Determine the (x, y) coordinate at the center of the cell enclosing the given text.  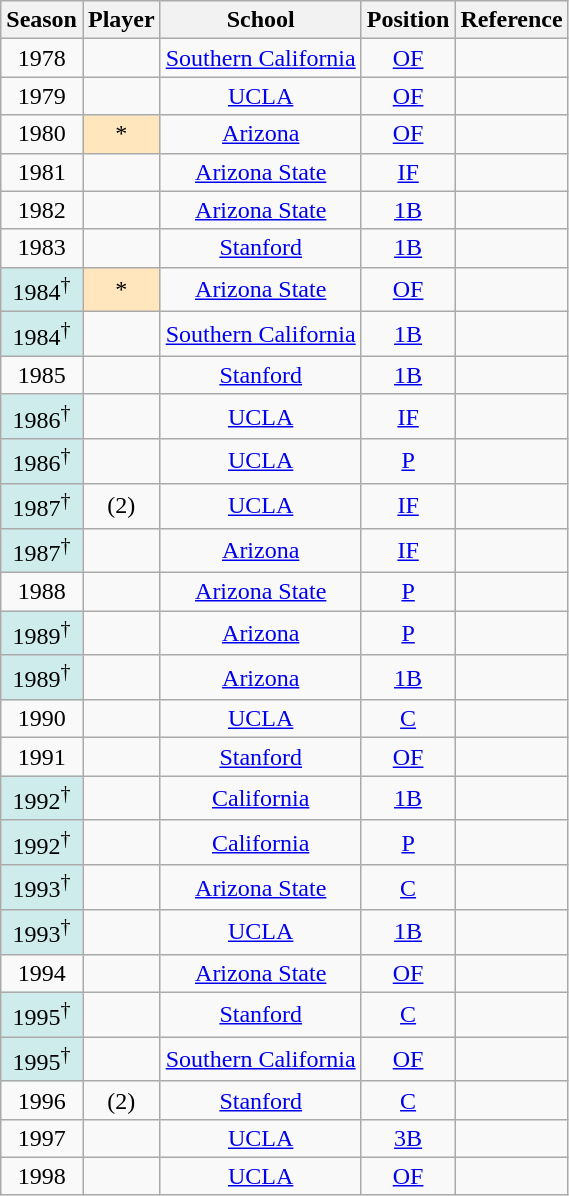
1997 (42, 1138)
1978 (42, 58)
1982 (42, 210)
1991 (42, 757)
1983 (42, 248)
1990 (42, 719)
Season (42, 20)
1981 (42, 172)
1994 (42, 973)
1985 (42, 375)
Player (121, 20)
Reference (512, 20)
1988 (42, 592)
Position (408, 20)
1998 (42, 1176)
1980 (42, 134)
School (260, 20)
1996 (42, 1100)
1979 (42, 96)
3B (408, 1138)
